Extract the (x, y) coordinate from the center of the cell holding the provided text.  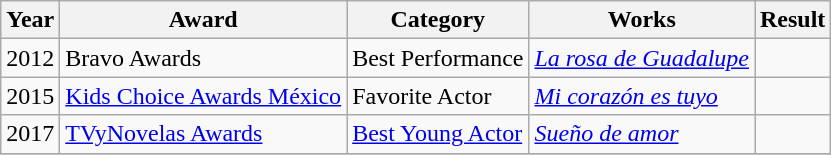
Year (30, 20)
TVyNovelas Awards (204, 134)
2015 (30, 96)
2017 (30, 134)
Best Young Actor (438, 134)
Kids Choice Awards México (204, 96)
Category (438, 20)
Favorite Actor (438, 96)
Result (792, 20)
Bravo Awards (204, 58)
Award (204, 20)
La rosa de Guadalupe (642, 58)
2012 (30, 58)
Works (642, 20)
Sueño de amor (642, 134)
Best Performance (438, 58)
Mi corazón es tuyo (642, 96)
